Search for the cell housing the specified text and yield its (x, y) center coordinate. 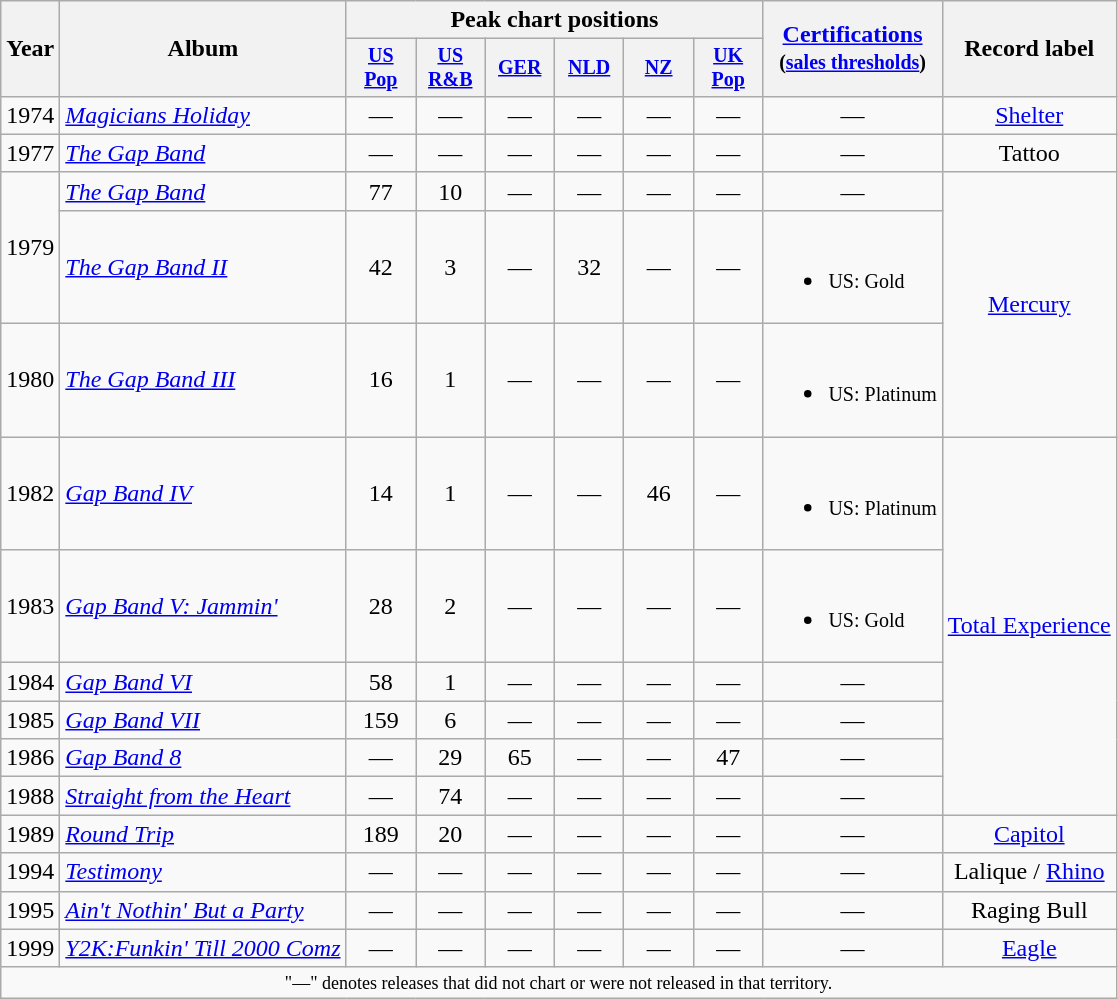
Shelter (1029, 115)
Gap Band VI (203, 682)
3 (450, 266)
47 (728, 758)
1977 (30, 153)
Eagle (1029, 948)
1974 (30, 115)
6 (450, 720)
14 (380, 494)
1994 (30, 872)
Tattoo (1029, 153)
1984 (30, 682)
58 (380, 682)
46 (658, 494)
NZ (658, 68)
Gap Band 8 (203, 758)
NLD (588, 68)
1983 (30, 606)
Raging Bull (1029, 910)
32 (588, 266)
77 (380, 191)
20 (450, 834)
Capitol (1029, 834)
Peak chart positions (554, 20)
10 (450, 191)
Gap Band V: Jammin' (203, 606)
Year (30, 49)
1982 (30, 494)
1999 (30, 948)
The Gap Band II (203, 266)
74 (450, 796)
Mercury (1029, 304)
Lalique / Rhino (1029, 872)
Gap Band IV (203, 494)
"—" denotes releases that did not chart or were not released in that territory. (558, 982)
65 (520, 758)
Testimony (203, 872)
The Gap Band III (203, 380)
GER (520, 68)
1986 (30, 758)
Round Trip (203, 834)
189 (380, 834)
1979 (30, 248)
29 (450, 758)
Album (203, 49)
1989 (30, 834)
Magicians Holiday (203, 115)
1995 (30, 910)
16 (380, 380)
159 (380, 720)
US Pop (380, 68)
Straight from the Heart (203, 796)
42 (380, 266)
1980 (30, 380)
1985 (30, 720)
UK Pop (728, 68)
Record label (1029, 49)
USR&B (450, 68)
Total Experience (1029, 626)
Gap Band VII (203, 720)
Y2K:Funkin' Till 2000 Comz (203, 948)
1988 (30, 796)
Ain't Nothin' But a Party (203, 910)
2 (450, 606)
Certifications(sales thresholds) (852, 49)
28 (380, 606)
